Capture the cell that displays the provided text and extract its (x, y) central coordinate. 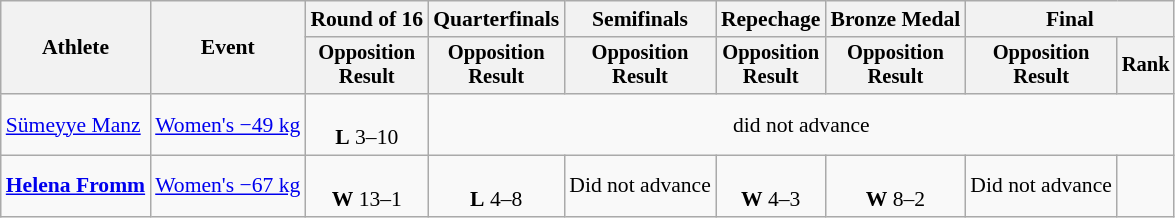
Bronze Medal (895, 19)
Repechage (771, 19)
Round of 16 (366, 19)
Sümeyye Manz (76, 124)
L 3–10 (366, 124)
did not advance (801, 124)
Final (1070, 19)
Quarterfinals (496, 19)
L 4–8 (496, 186)
Semifinals (640, 19)
Athlete (76, 48)
Rank (1146, 66)
Event (228, 48)
Helena Fromm (76, 186)
Women's −67 kg (228, 186)
W 8–2 (895, 186)
W 4–3 (771, 186)
Women's −49 kg (228, 124)
W 13–1 (366, 186)
